From the cell containing the given text, extract its center point as [X, Y] coordinate. 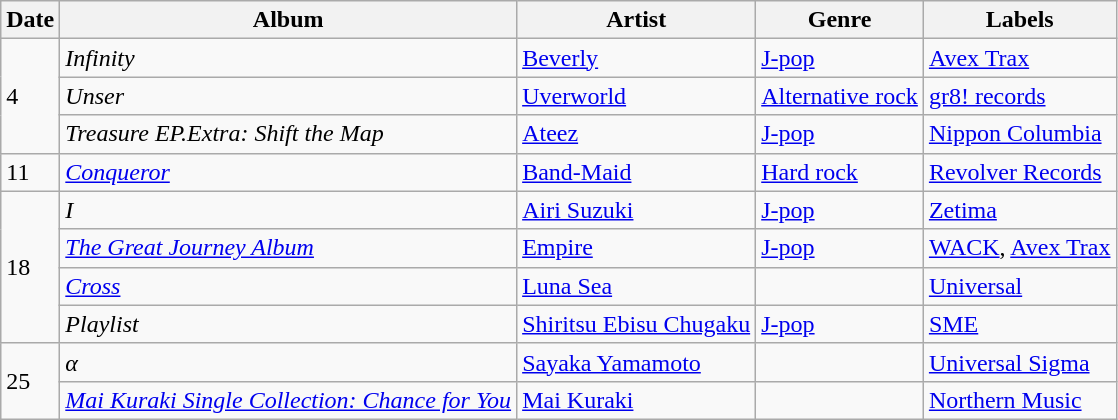
Universal Sigma [1020, 362]
Artist [636, 20]
25 [30, 381]
WACK, Avex Trax [1020, 248]
Sayaka Yamamoto [636, 362]
Ateez [636, 134]
Universal [1020, 286]
11 [30, 172]
Hard rock [840, 172]
Mai Kuraki Single Collection: Chance for You [288, 400]
Airi Suzuki [636, 210]
SME [1020, 324]
Uverworld [636, 96]
Northern Music [1020, 400]
Playlist [288, 324]
Zetima [1020, 210]
Beverly [636, 58]
Genre [840, 20]
Treasure EP.Extra: Shift the Map [288, 134]
Mai Kuraki [636, 400]
Nippon Columbia [1020, 134]
gr8! records [1020, 96]
Infinity [288, 58]
18 [30, 267]
Album [288, 20]
Date [30, 20]
4 [30, 96]
Band-Maid [636, 172]
Luna Sea [636, 286]
Labels [1020, 20]
Unser [288, 96]
Alternative rock [840, 96]
Conqueror [288, 172]
Avex Trax [1020, 58]
Empire [636, 248]
α [288, 362]
The Great Journey Album [288, 248]
Shiritsu Ebisu Chugaku [636, 324]
Revolver Records [1020, 172]
Cross [288, 286]
I [288, 210]
